Extract the (X, Y) coordinate from the center of the cell holding the provided text.  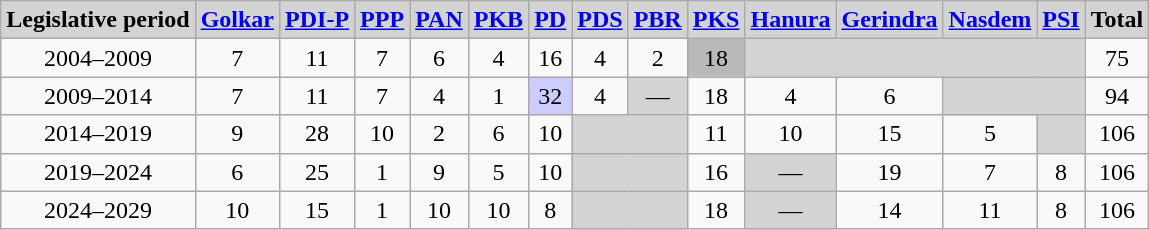
Golkar (237, 20)
32 (550, 96)
PSI (1061, 20)
28 (318, 134)
PKB (498, 20)
PD (550, 20)
Legislative period (98, 20)
2009–2014 (98, 96)
2024–2029 (98, 210)
Total (1117, 20)
PPP (382, 20)
25 (318, 172)
Hanura (790, 20)
Nasdem (990, 20)
PBR (658, 20)
2019–2024 (98, 172)
Gerindra (890, 20)
14 (890, 210)
PDS (600, 20)
94 (1117, 96)
2014–2019 (98, 134)
PAN (440, 20)
PDI-P (318, 20)
19 (890, 172)
PKS (716, 20)
75 (1117, 58)
2004–2009 (98, 58)
